Pinpoint the cell where the given text exists, returning its (x, y) midpoint coordinate. 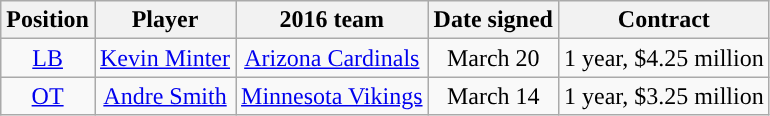
Position (48, 20)
2016 team (332, 20)
OT (48, 96)
Arizona Cardinals (332, 58)
March 14 (493, 96)
LB (48, 58)
Andre Smith (164, 96)
Date signed (493, 20)
Kevin Minter (164, 58)
Player (164, 20)
Contract (664, 20)
Minnesota Vikings (332, 96)
March 20 (493, 58)
1 year, $3.25 million (664, 96)
1 year, $4.25 million (664, 58)
